Detect which cell encompasses the target text, then output its (x, y) center coordinate. 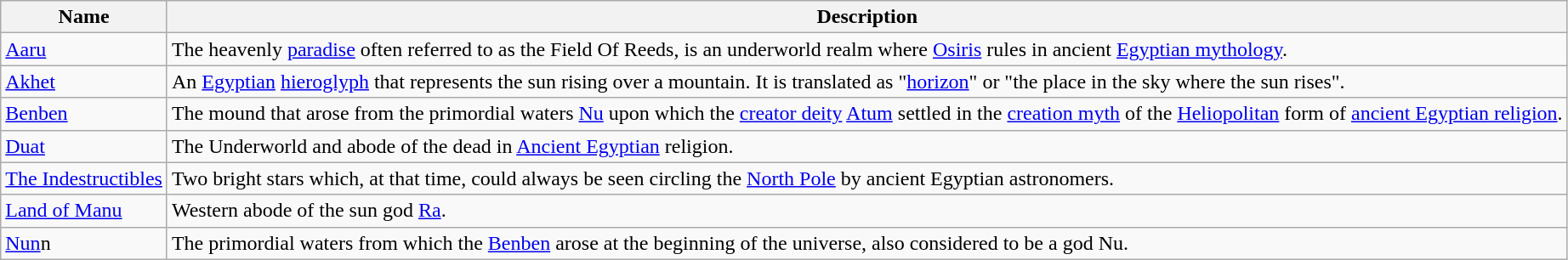
Aaru (84, 49)
An Egyptian hieroglyph that represents the sun rising over a mountain. It is translated as "horizon" or "the place in the sky where the sun rises". (867, 82)
Land of Manu (84, 211)
Nunn (84, 243)
Name (84, 17)
The Indestructibles (84, 178)
The heavenly paradise often referred to as the Field Of Reeds, is an underworld realm where Osiris rules in ancient Egyptian mythology. (867, 49)
Akhet (84, 82)
Description (867, 17)
Two bright stars which, at that time, could always be seen circling the North Pole by ancient Egyptian astronomers. (867, 178)
Benben (84, 114)
Duat (84, 146)
Western abode of the sun god Ra. (867, 211)
The Underworld and abode of the dead in Ancient Egyptian religion. (867, 146)
The primordial waters from which the Benben arose at the beginning of the universe, also considered to be a god Nu. (867, 243)
